Determine the [X, Y] coordinate at the center of the cell enclosing the given text.  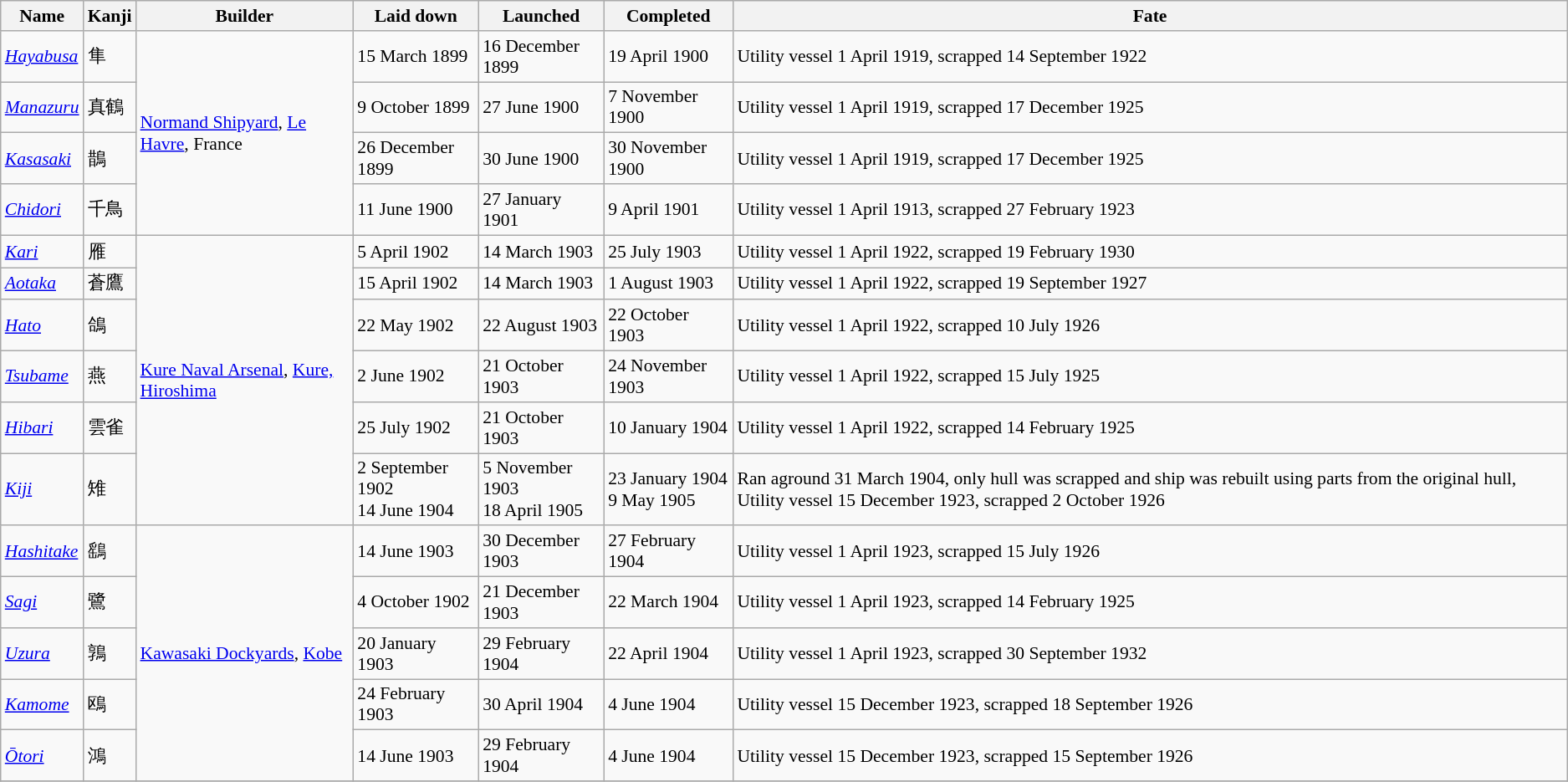
Utility vessel 1 April 1923, scrapped 30 September 1932 [1149, 654]
Tsubame [42, 376]
Utility vessel 1 April 1922, scrapped 15 July 1925 [1149, 376]
10 January 1904 [668, 428]
4 October 1902 [416, 602]
Kure Naval Arsenal, Kure, Hiroshima [245, 380]
24 February 1903 [416, 704]
27 February 1904 [668, 552]
Utility vessel 1 April 1923, scrapped 14 February 1925 [1149, 602]
雲雀 [110, 428]
Hayabusa [42, 57]
鴎 [110, 704]
真鶴 [110, 107]
22 May 1902 [416, 326]
Kamome [42, 704]
21 December 1903 [541, 602]
Completed [668, 16]
22 March 1904 [668, 602]
20 January 1903 [416, 654]
27 January 1901 [541, 209]
Hato [42, 326]
7 November 1900 [668, 107]
雁 [110, 251]
Utility vessel 1 April 1913, scrapped 27 February 1923 [1149, 209]
Sagi [42, 602]
Launched [541, 16]
Uzura [42, 654]
9 April 1901 [668, 209]
19 April 1900 [668, 57]
Utility vessel 1 April 1922, scrapped 10 July 1926 [1149, 326]
蒼鷹 [110, 284]
Utility vessel 1 April 1919, scrapped 14 September 1922 [1149, 57]
Kanji [110, 16]
24 November 1903 [668, 376]
26 December 1899 [416, 159]
15 March 1899 [416, 57]
25 July 1903 [668, 251]
5 November 190318 April 1905 [541, 490]
23 January 19049 May 1905 [668, 490]
Ōtori [42, 756]
Hashitake [42, 552]
燕 [110, 376]
Laid down [416, 16]
15 April 1902 [416, 284]
Fate [1149, 16]
鴿 [110, 326]
5 April 1902 [416, 251]
Name [42, 16]
25 July 1902 [416, 428]
Manazuru [42, 107]
9 October 1899 [416, 107]
Normand Shipyard, Le Havre, France [245, 133]
22 April 1904 [668, 654]
Kawasaki Dockyards, Kobe [245, 654]
鷺 [110, 602]
2 June 1902 [416, 376]
鵲 [110, 159]
Builder [245, 16]
30 April 1904 [541, 704]
Utility vessel 15 December 1923, scrapped 18 September 1926 [1149, 704]
Hibari [42, 428]
鴻 [110, 756]
Chidori [42, 209]
Kasasaki [42, 159]
22 August 1903 [541, 326]
22 October 1903 [668, 326]
30 June 1900 [541, 159]
Utility vessel 1 April 1922, scrapped 14 February 1925 [1149, 428]
1 August 1903 [668, 284]
30 November 1900 [668, 159]
Utility vessel 15 December 1923, scrapped 15 September 1926 [1149, 756]
Kari [42, 251]
Kiji [42, 490]
2 September 190214 June 1904 [416, 490]
Utility vessel 1 April 1922, scrapped 19 September 1927 [1149, 284]
隼 [110, 57]
Aotaka [42, 284]
30 December 1903 [541, 552]
雉 [110, 490]
千鳥 [110, 209]
Utility vessel 1 April 1923, scrapped 15 July 1926 [1149, 552]
16 December 1899 [541, 57]
Utility vessel 1 April 1922, scrapped 19 February 1930 [1149, 251]
11 June 1900 [416, 209]
鷂 [110, 552]
鶉 [110, 654]
27 June 1900 [541, 107]
